Search for the cell housing the specified text and yield its [x, y] center coordinate. 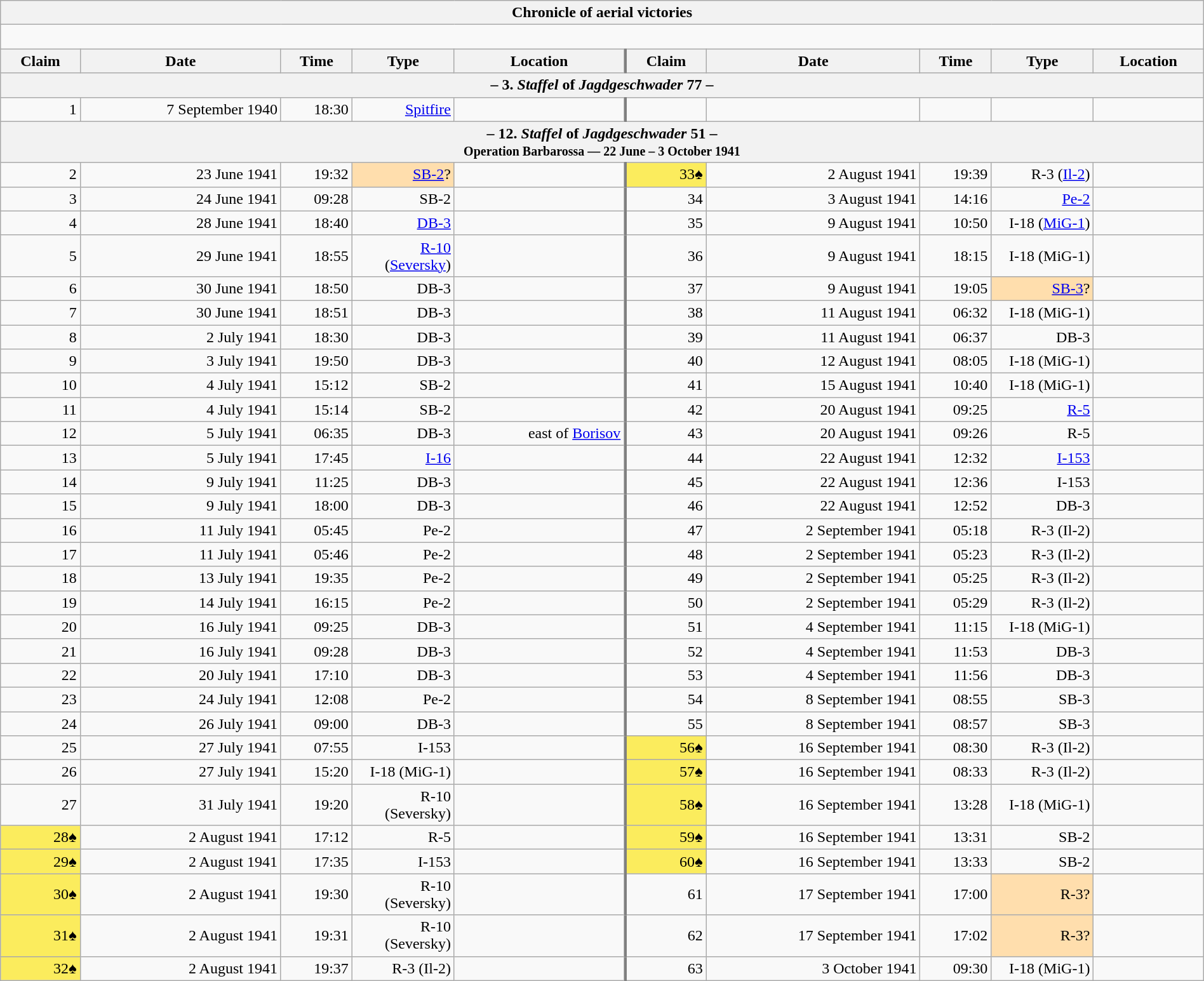
40 [666, 361]
22 [41, 675]
15 [41, 506]
26 [41, 772]
17:02 [956, 936]
17:00 [956, 894]
19:50 [316, 361]
49 [666, 578]
19:37 [316, 968]
11 [41, 410]
17:35 [316, 862]
21 [41, 651]
42 [666, 410]
18:15 [956, 255]
3 October 1941 [813, 968]
05:25 [956, 578]
20 July 1941 [180, 675]
SB-3? [1043, 288]
11:56 [956, 675]
12:52 [956, 506]
24 July 1941 [180, 699]
62 [666, 936]
– 12. Staffel of Jagdgeschwader 51 –Operation Barbarossa — 22 June – 3 October 1941 [602, 142]
11:25 [316, 482]
17:12 [316, 838]
06:37 [956, 337]
43 [666, 434]
19:35 [316, 578]
08:55 [956, 699]
18 [41, 578]
08:57 [956, 723]
57♠ [666, 772]
14 [41, 482]
31 July 1941 [180, 805]
09:26 [956, 434]
12 [41, 434]
14:16 [956, 199]
3 July 1941 [180, 361]
24 June 1941 [180, 199]
05:18 [956, 530]
18:00 [316, 506]
12:08 [316, 699]
35 [666, 223]
09:30 [956, 968]
SB-2? [403, 175]
06:35 [316, 434]
10:50 [956, 223]
18:40 [316, 223]
39 [666, 337]
61 [666, 894]
19 [41, 603]
15 August 1941 [813, 385]
50 [666, 603]
I-16 [403, 458]
52 [666, 651]
05:45 [316, 530]
56♠ [666, 748]
3 August 1941 [813, 199]
13:31 [956, 838]
5 [41, 255]
4 [41, 223]
– 3. Staffel of Jagdgeschwader 77 – [602, 85]
2 July 1941 [180, 337]
13:33 [956, 862]
27 [41, 805]
12:36 [956, 482]
12:32 [956, 458]
07:55 [316, 748]
Chronicle of aerial victories [602, 13]
19:20 [316, 805]
23 [41, 699]
19:31 [316, 936]
17:10 [316, 675]
08:05 [956, 361]
19:32 [316, 175]
47 [666, 530]
51 [666, 627]
29♠ [41, 862]
19:05 [956, 288]
09:00 [316, 723]
18:51 [316, 312]
31♠ [41, 936]
41 [666, 385]
12 August 1941 [813, 361]
19:39 [956, 175]
13 July 1941 [180, 578]
38 [666, 312]
2 [41, 175]
06:32 [956, 312]
25 [41, 748]
20 [41, 627]
13:28 [956, 805]
10 [41, 385]
48 [666, 554]
18:50 [316, 288]
9 [41, 361]
53 [666, 675]
18:55 [316, 255]
60♠ [666, 862]
3 [41, 199]
33♠ [666, 175]
37 [666, 288]
36 [666, 255]
1 [41, 109]
26 July 1941 [180, 723]
6 [41, 288]
34 [666, 199]
7 [41, 312]
28 June 1941 [180, 223]
58♠ [666, 805]
29 June 1941 [180, 255]
05:23 [956, 554]
11:15 [956, 627]
08:33 [956, 772]
16 [41, 530]
13 [41, 458]
54 [666, 699]
16:15 [316, 603]
59♠ [666, 838]
17 [41, 554]
45 [666, 482]
7 September 1940 [180, 109]
15:14 [316, 410]
24 [41, 723]
08:30 [956, 748]
Spitfire [403, 109]
10:40 [956, 385]
17:45 [316, 458]
44 [666, 458]
05:46 [316, 554]
46 [666, 506]
30♠ [41, 894]
63 [666, 968]
05:29 [956, 603]
14 July 1941 [180, 603]
8 [41, 337]
19:30 [316, 894]
15:20 [316, 772]
11:53 [956, 651]
55 [666, 723]
15:12 [316, 385]
23 June 1941 [180, 175]
32♠ [41, 968]
28♠ [41, 838]
east of Borisov [540, 434]
